Detect which cell encompasses the target text, then output its (x, y) center coordinate. 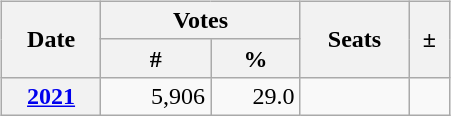
29.0 (256, 96)
# (156, 58)
2021 (51, 96)
Date (51, 39)
5,906 (156, 96)
Votes (200, 20)
± (430, 39)
Seats (354, 39)
% (256, 58)
